From the cell containing the given text, extract its center point as (X, Y) coordinate. 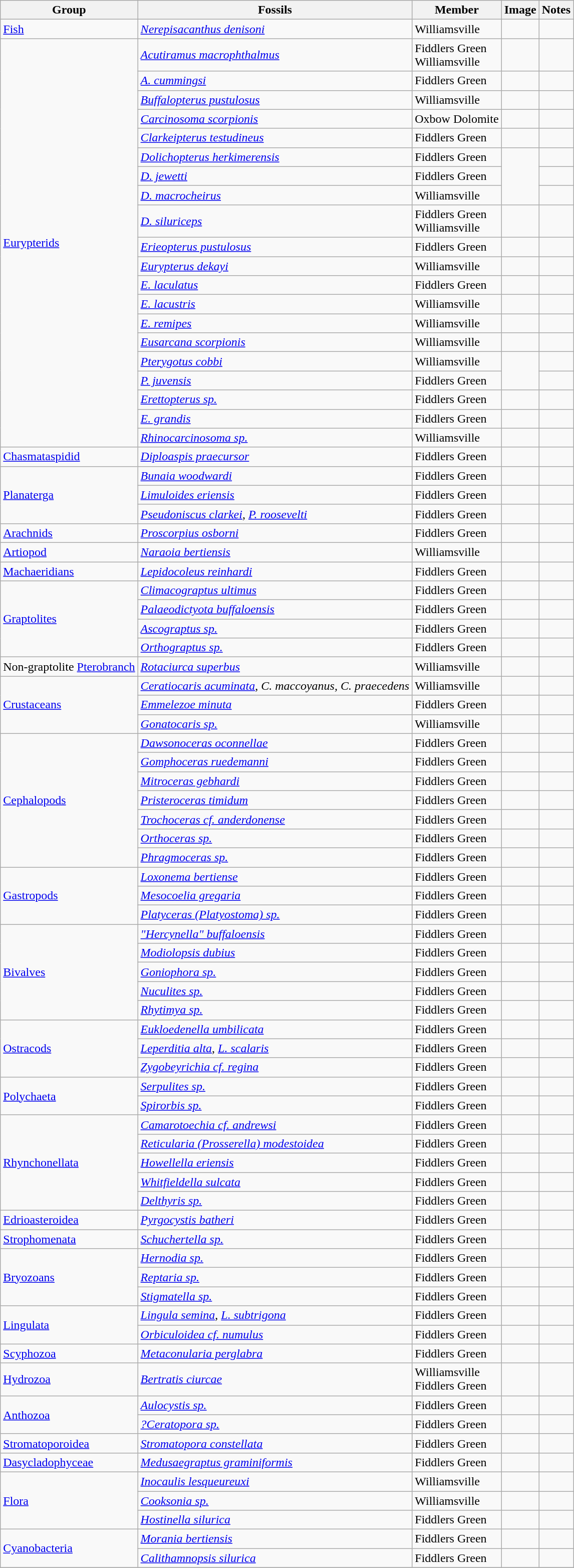
Eurypterids (69, 243)
Dawsonoceras oconnellae (275, 743)
Dolichopterus herkimerensis (275, 157)
Goniophora sp. (275, 972)
Delthyris sp. (275, 1201)
Ostracods (69, 1048)
Erettopterus sp. (275, 400)
Stromatoporoidea (69, 1443)
Palaeodictyota buffaloensis (275, 610)
Pseudoniscus clarkei, P. roosevelti (275, 514)
Gomphoceras ruedemanni (275, 762)
Pyrgocystis batheri (275, 1220)
Artiopod (69, 552)
Mesocoelia gregaria (275, 896)
Rhytimya sp. (275, 1010)
Pterygotus cobbi (275, 361)
Hostinella silurica (275, 1520)
Modiolopsis dubius (275, 953)
Machaeridians (69, 571)
D. siluriceps (275, 221)
Reticularia (Prosserella) modestoidea (275, 1143)
Rhinocarcinosoma sp. (275, 438)
Edrioasteroidea (69, 1220)
Acutiramus macrophthalmus (275, 55)
Bunaia woodwardi (275, 476)
Bryozoans (69, 1277)
Cephalopods (69, 800)
Medusaegraptus graminiformis (275, 1462)
Metaconularia perglabra (275, 1353)
Erieopterus pustulosus (275, 247)
Lepidocoleus reinhardi (275, 571)
Fish (69, 29)
Lingula semina, L. subtrigona (275, 1315)
Pristeroceras timidum (275, 800)
Eusarcana scorpionis (275, 342)
Lingulata (69, 1325)
?Ceratopora sp. (275, 1424)
E. laculatus (275, 285)
Hernodia sp. (275, 1258)
Gonatocaris sp. (275, 724)
Camarotoechia cf. andrewsi (275, 1124)
Scyphozoa (69, 1353)
Orthoceras sp. (275, 838)
Group (69, 10)
Chasmataspidid (69, 457)
Cyanobacteria (69, 1548)
Crustaceans (69, 705)
Flora (69, 1500)
Howellella eriensis (275, 1162)
Graptolites (69, 619)
Buffalopterus pustulosus (275, 100)
Inocaulis lesqueureuxi (275, 1481)
Serpulites sp. (275, 1086)
Platyceras (Platyostoma) sp. (275, 915)
Proscorpius osborni (275, 533)
Ascograptus sp. (275, 629)
Non-graptolite Pterobranch (69, 667)
Calithamnopsis silurica (275, 1558)
Phragmoceras sp. (275, 857)
Rhynchonellata (69, 1162)
Mitroceras gebhardi (275, 781)
"Hercynella" buffaloensis (275, 934)
Zygobeyrichia cf. regina (275, 1067)
Limuloides eriensis (275, 495)
Dasycladophyceae (69, 1462)
Stromatopora constellata (275, 1443)
Gastropods (69, 896)
Loxonema bertiense (275, 877)
Eukloedenella umbilicata (275, 1029)
Trochoceras cf. anderdonense (275, 819)
Notes (556, 10)
Morania bertiensis (275, 1539)
Naraoia bertiensis (275, 552)
Oxbow Dolomite (457, 119)
Diploaspis praecursor (275, 457)
WilliamsvilleFiddlers Green (457, 1380)
Carcinosoma scorpionis (275, 119)
Hydrozoa (69, 1380)
Emmelezoe minuta (275, 705)
Stigmatella sp. (275, 1296)
Member (457, 10)
P. juvensis (275, 380)
Planaterga (69, 495)
Reptaria sp. (275, 1277)
Leperditia alta, L. scalaris (275, 1048)
Anthozoa (69, 1415)
Spirorbis sp. (275, 1105)
Eurypterus dekayi (275, 266)
Strophomenata (69, 1239)
Whitfieldella sulcata (275, 1182)
Aulocystis sp. (275, 1405)
Cooksonia sp. (275, 1500)
Fossils (275, 10)
Orthograptus sp. (275, 648)
Climacograptus ultimus (275, 591)
A. cummingsi (275, 81)
Rotaciurca superbus (275, 667)
Bivalves (69, 972)
Polychaeta (69, 1096)
Orbiculoidea cf. numulus (275, 1334)
Ceratiocaris acuminata, C. maccoyanus, C. praecedens (275, 686)
Nerepisacanthus denisoni (275, 29)
Clarkeipterus testudineus (275, 138)
Image (520, 10)
Bertratis ciurcae (275, 1380)
E. remipes (275, 323)
Nuculites sp. (275, 991)
Schuchertella sp. (275, 1239)
Arachnids (69, 533)
E. lacustris (275, 304)
D. jewetti (275, 176)
D. macrocheirus (275, 195)
E. grandis (275, 419)
